Return (X, Y) of the center of cell containing provided text 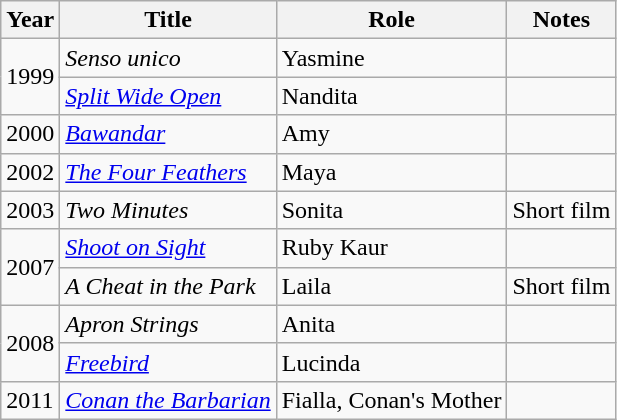
2000 (30, 134)
Year (30, 20)
Maya (392, 172)
Role (392, 20)
A Cheat in the Park (168, 286)
Yasmine (392, 58)
Fialla, Conan's Mother (392, 400)
Sonita (392, 210)
2011 (30, 400)
2002 (30, 172)
2008 (30, 343)
Notes (562, 20)
Laila (392, 286)
Freebird (168, 362)
Senso unico (168, 58)
Split Wide Open (168, 96)
Two Minutes (168, 210)
2007 (30, 267)
Anita (392, 324)
2003 (30, 210)
Lucinda (392, 362)
The Four Feathers (168, 172)
1999 (30, 77)
Conan the Barbarian (168, 400)
Bawandar (168, 134)
Amy (392, 134)
Ruby Kaur (392, 248)
Title (168, 20)
Apron Strings (168, 324)
Nandita (392, 96)
Shoot on Sight (168, 248)
